For the text-containing cell, return its midpoint in (X, Y) coordinate format. 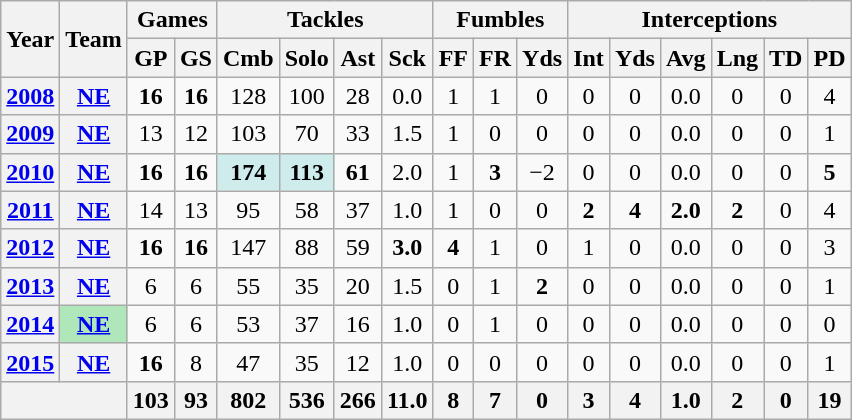
61 (358, 172)
Games (172, 20)
19 (830, 400)
2012 (30, 248)
266 (358, 400)
55 (248, 286)
Interceptions (710, 20)
Cmb (248, 58)
PD (830, 58)
174 (248, 172)
47 (248, 362)
Ast (358, 58)
2010 (30, 172)
2013 (30, 286)
5 (830, 172)
100 (306, 96)
Fumbles (500, 20)
20 (358, 286)
FR (494, 58)
113 (306, 172)
28 (358, 96)
59 (358, 248)
2009 (30, 134)
2015 (30, 362)
FF (453, 58)
95 (248, 210)
53 (248, 324)
70 (306, 134)
7 (494, 400)
Int (589, 58)
−2 (542, 172)
2008 (30, 96)
147 (248, 248)
88 (306, 248)
Team (94, 39)
Avg (686, 58)
Year (30, 39)
Sck (407, 58)
14 (150, 210)
33 (358, 134)
128 (248, 96)
TD (786, 58)
536 (306, 400)
Tackles (325, 20)
GS (196, 58)
58 (306, 210)
3.0 (407, 248)
2011 (30, 210)
Lng (737, 58)
GP (150, 58)
11.0 (407, 400)
802 (248, 400)
93 (196, 400)
Solo (306, 58)
2014 (30, 324)
